Return [X, Y] of the center of cell containing provided text 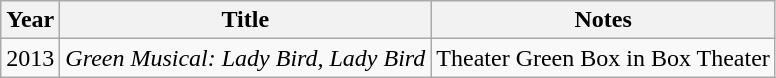
Year [30, 20]
Notes [604, 20]
Green Musical: Lady Bird, Lady Bird [246, 58]
Theater Green Box in Box Theater [604, 58]
Title [246, 20]
2013 [30, 58]
